Search for the cell housing the specified text and yield its [X, Y] center coordinate. 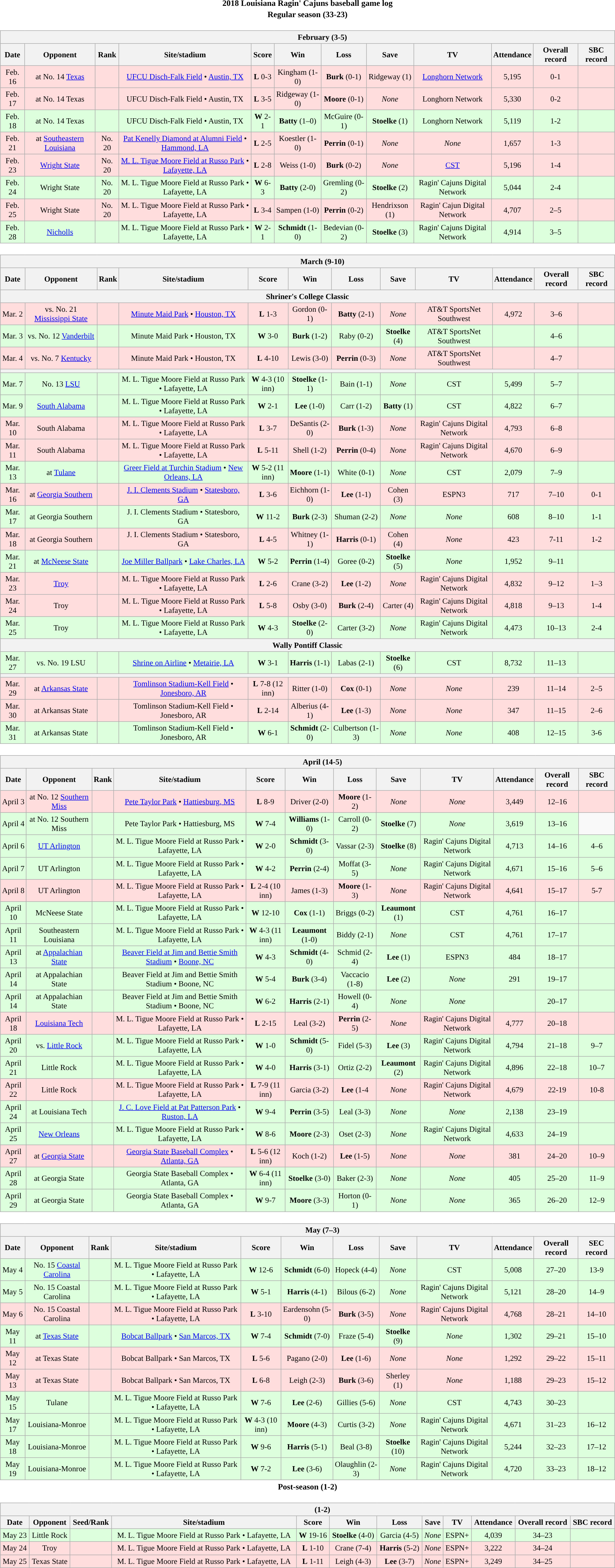
7–9 [556, 473]
Perrin (0-4) [356, 451]
Ritter (1-0) [310, 689]
Moore (1-2) [355, 802]
4,720 [513, 1469]
Stoelke (7) [398, 824]
5,196 [512, 165]
Gordon (0-1) [310, 313]
14–9 [596, 1292]
291 [514, 979]
April 6 [13, 846]
W 3-0 [268, 336]
25–20 [557, 1178]
DeSantis (2-0) [310, 428]
Stoelke (9) [398, 1336]
11–14 [556, 689]
May (7–3) [307, 1230]
Williams (1-0) [310, 824]
Batty (2-1) [356, 313]
W 12-6 [261, 1270]
Briggs (0-2) [355, 912]
Alberius (4-1) [310, 711]
May 18 [13, 1447]
Feb. 23 [12, 165]
L 3-7 [268, 428]
4,039 [494, 1535]
Gillies (5-6) [356, 1403]
10–7 [596, 1067]
12–9 [596, 1200]
1–3 [596, 583]
Cox (1-1) [310, 912]
9–7 [596, 1045]
4,914 [512, 232]
W 3-1 [268, 663]
18–12 [596, 1469]
Stoelke (10) [398, 1447]
Bedevian (0-2) [344, 232]
Shriner's College Classic [307, 296]
Horton (0-1) [355, 1200]
Gremling (0-2) [344, 187]
1-3 [556, 143]
19–17 [557, 979]
L 1-10 [313, 1548]
Shell (1-2) [310, 451]
10-8 [596, 1090]
18–17 [557, 957]
29–21 [556, 1336]
W 4-3 (11 inn) [265, 935]
29–22 [556, 1358]
May 24 [15, 1548]
Ridgeway (1-0) [298, 99]
Joe Miller Ballpark • Lake Charles, LA [183, 561]
24–19 [557, 1134]
28–21 [556, 1314]
Harris (3-1) [310, 1067]
Feb. 21 [12, 143]
4–7 [556, 358]
Mar. 31 [13, 733]
Cox (0-1) [356, 689]
Vaccacio (1-8) [355, 979]
vs. No. 12 Vanderbilt [61, 336]
Mar. 3 [13, 336]
Seed/Rank [91, 1522]
L 2-6 [268, 583]
White (0-1) [356, 473]
2,079 [513, 473]
34–25 [543, 1561]
Mar. 16 [13, 495]
Fraze (5-4) [356, 1336]
14–10 [596, 1314]
April 7 [13, 868]
April 25 [13, 1134]
Carroll (0-2) [355, 824]
W 9-6 [261, 1447]
3,222 [494, 1548]
16–17 [557, 912]
Perrin (2-5) [355, 1023]
Mar. 4 [13, 358]
4,818 [513, 606]
12–15 [556, 733]
4,473 [513, 628]
Stoelke (5) [398, 561]
4,972 [513, 313]
April 20 [13, 1045]
L 1-3 [268, 313]
Stoelke (3) [390, 232]
9–11 [556, 561]
at Tulane [61, 473]
Schmidt (3-0) [310, 846]
15–11 [596, 1358]
L 3-6 [268, 495]
381 [514, 1156]
2,138 [514, 1112]
Carr (1-2) [356, 406]
Lewis (3-0) [310, 358]
L 4-10 [268, 358]
3,249 [494, 1561]
May 17 [13, 1425]
Schmidt (2-0) [310, 733]
W 4-0 [265, 1067]
Lee (1-1) [356, 495]
717 [513, 495]
April 24 [13, 1112]
April 11 [13, 935]
5–6 [596, 868]
4,633 [514, 1134]
Perrin (3-5) [310, 1112]
Batty (1–0) [298, 121]
4,713 [514, 846]
27–20 [556, 1270]
W 6-4 (11 inn) [265, 1178]
May 6 [13, 1314]
Sampen (1-0) [298, 210]
Stoelke (6) [398, 663]
L 2-4 (10 inn) [265, 890]
5,195 [512, 77]
(1-2) [307, 1510]
Moore (2-3) [310, 1134]
22-19 [557, 1090]
Burk (2-4) [356, 606]
L 8-9 [265, 802]
May 19 [13, 1469]
McGuire (0-1) [344, 121]
Batty (2-0) [298, 187]
17–12 [596, 1447]
Stoelke (2) [390, 187]
21–18 [557, 1045]
Lee (1-5) [355, 1156]
L 5-6 (12 inn) [265, 1156]
Burk (3-4) [310, 979]
W 6-2 [265, 1001]
Nicholls [60, 232]
4,777 [514, 1023]
Louisiana Tech [59, 1023]
W 5-1 [261, 1292]
3–6 [556, 313]
Mar. 29 [13, 689]
W 7-2 [261, 1469]
April 22 [13, 1090]
Leal (3-2) [310, 1023]
1,657 [512, 143]
L 3-5 [263, 99]
1,188 [513, 1380]
Leaumont (1-0) [310, 935]
1,292 [513, 1358]
Kingham (1-0) [298, 77]
Moore (0-1) [344, 99]
347 [513, 711]
Biddy (2-1) [355, 935]
405 [514, 1178]
Moffat (3-5) [355, 868]
No. 13 LSU [61, 384]
15–10 [596, 1336]
L 4-5 [268, 539]
Olaughlin (2-3) [356, 1469]
Schmidt (4-0) [310, 957]
April 18 [13, 1023]
Shuman (2-2) [356, 516]
Raby (0-2) [356, 336]
10–13 [556, 628]
Mar. 21 [13, 561]
vs. No. 7 Kentucky [61, 358]
Lee (3) [398, 1045]
Carter (3-2) [356, 628]
April (14-5) [307, 762]
L 3-10 [261, 1314]
5,330 [512, 99]
Lee (1) [398, 957]
New Orleans [59, 1134]
7–10 [556, 495]
L 1-11 [313, 1561]
239 [513, 689]
April 29 [13, 1200]
Vassar (2-3) [355, 846]
May 4 [13, 1270]
4,670 [513, 451]
Shrine on Airline • Metairie, LA [183, 663]
Koch (1-2) [310, 1156]
28–20 [556, 1292]
Leigh (2-3) [307, 1380]
McNeese State [59, 912]
May 12 [13, 1358]
5,119 [512, 121]
Leaumont (2) [398, 1067]
10–9 [596, 1156]
L 7-9 (11 inn) [265, 1090]
1,952 [513, 561]
16–12 [596, 1425]
Goree (0-2) [356, 561]
Cohen (3) [398, 495]
33–23 [556, 1469]
vs. Little Rock [59, 1045]
Tulane [57, 1403]
Lee (1-2) [356, 583]
5,121 [513, 1292]
W 19-16 [313, 1535]
Moore (1-1) [310, 473]
Mar. 30 [13, 711]
2–6 [596, 711]
8,732 [513, 663]
Ragin' Cajun Digital Network [452, 210]
5,044 [512, 187]
Stoelke (1) [390, 121]
Hendrixson (1) [390, 210]
J. C. Love Field at Pat Patterson Park • Ruston, LA [180, 1112]
vs. No. 19 LSU [61, 663]
Whitney (1-1) [310, 539]
Howell (0-4) [355, 1001]
Ortiz (2-2) [355, 1067]
Lee (1-4 [355, 1090]
W 11-2 [268, 516]
Oset (2-3) [355, 1134]
Pat Kenelly Diamond at Alumni Field • Hammond, LA [185, 143]
Greer Field at Turchin Stadium • New Orleans, LA [183, 473]
Mar. 2 [13, 313]
Weiss (1-0) [298, 165]
17–17 [557, 935]
5,244 [513, 1447]
31–23 [556, 1425]
L 0-3 [263, 77]
608 [513, 516]
0-2 [556, 99]
Mar. 23 [13, 583]
Osby (3-0) [310, 606]
Mar. 10 [13, 428]
Mar. 18 [13, 539]
34–24 [543, 1548]
Garcia (4-5) [399, 1535]
James (1-3) [310, 890]
Koestler (1-0) [298, 143]
Baker (2-3) [355, 1178]
Stoelke (1-1) [310, 384]
5–7 [556, 384]
Perrin (0-3) [356, 358]
Feb. 17 [12, 99]
Burk (3-6) [356, 1380]
Moore (3-3) [310, 1200]
4,641 [514, 890]
Harris (1-1) [310, 663]
Harris (5-1) [307, 1447]
Lee (1-6) [356, 1358]
Lee (1-0) [310, 406]
W 7-6 [261, 1403]
29–23 [556, 1380]
Sherley (1) [398, 1380]
9–12 [556, 583]
Burk (2-3) [310, 516]
W 9-7 [265, 1200]
8–10 [556, 516]
Mar. 9 [13, 406]
Feb. 25 [12, 210]
Burk (0-2) [344, 165]
484 [514, 957]
4,822 [513, 406]
15–17 [557, 890]
April 21 [13, 1067]
April 8 [13, 890]
Leigh (4-3) [353, 1561]
Burk (3-5) [356, 1314]
Mar. 11 [13, 451]
W 6-1 [268, 733]
Mar. 17 [13, 516]
Perrin (1-4) [310, 561]
4,707 [512, 210]
20–17 [557, 1001]
4,832 [513, 583]
March (9-10) [307, 261]
Feb. 24 [12, 187]
SEC record [596, 1248]
1-1 [596, 516]
vs. No. 21 Mississippi State [61, 313]
April 27 [13, 1156]
Garcia (3-2) [310, 1090]
April 13 [13, 957]
365 [514, 1200]
Culbertson (1-3) [356, 733]
Stoelke (2-0) [310, 628]
May 15 [13, 1403]
Perrin (2-4) [310, 868]
L 5-8 [268, 606]
3–5 [556, 232]
April 28 [13, 1178]
Labas (2-1) [356, 663]
W 1-0 [265, 1045]
L 2-5 [263, 143]
13–16 [557, 824]
Batty (1) [398, 406]
May 23 [15, 1535]
3,449 [514, 802]
L 5-6 [261, 1358]
Schmidt (1-0) [298, 232]
April 3 [13, 802]
Mar. 7 [13, 384]
Burk (1-3) [356, 428]
11–15 [556, 711]
30–23 [556, 1403]
34–23 [543, 1535]
22–18 [557, 1067]
Texas State [50, 1561]
at McNeese State [61, 561]
15–16 [557, 868]
May 5 [13, 1292]
14–16 [557, 846]
May 13 [13, 1380]
Leaumont (1) [398, 912]
Mar. 27 [13, 663]
20–18 [557, 1023]
Feb. 18 [12, 121]
W 5-2 [268, 561]
Harris (5-2) [399, 1548]
Bilous (6-2) [356, 1292]
6–8 [556, 428]
Schmidt (6-0) [307, 1270]
Stoelke (4-0) [353, 1535]
Crane (3-2) [310, 583]
W 8-6 [265, 1134]
Harris (0-1) [356, 539]
L 5-11 [268, 451]
Stoelke (3-0) [310, 1178]
Lee (1-3) [356, 711]
5,499 [513, 384]
423 [513, 539]
Beal (3-8) [356, 1447]
408 [513, 733]
32–23 [556, 1447]
Wally Pontiff Classic [307, 645]
April 4 [13, 824]
9–13 [556, 606]
L 2-14 [268, 711]
4,679 [514, 1090]
6–7 [556, 406]
12–16 [557, 802]
5-7 [596, 890]
Lee (2) [398, 979]
Crane (7-4) [353, 1548]
Harris (2-1) [310, 1001]
Carter (4) [398, 606]
May 11 [13, 1336]
Mar. 25 [13, 628]
Perrin (0-2) [344, 210]
W 5-2 (11 inn) [268, 473]
23–19 [557, 1112]
11–13 [556, 663]
Cohen (4) [398, 539]
L 2-15 [265, 1023]
Pagano (2-0) [307, 1358]
W 2-0 [265, 846]
1,302 [513, 1336]
Lee (3-6) [307, 1469]
3-6 [596, 733]
Lee (3-7) [399, 1561]
Hopeck (4-4) [356, 1270]
W 6-3 [263, 187]
3,619 [514, 824]
L 7-8 (12 inn) [268, 689]
Lee (2-6) [307, 1403]
Stoelke (4) [398, 336]
L 3-4 [263, 210]
15–12 [596, 1380]
May 25 [15, 1561]
Moore (4-3) [307, 1425]
L 2-8 [263, 165]
at Southeastern Louisiana [60, 143]
Perrin (0-1) [344, 143]
W 9-4 [265, 1112]
4,794 [514, 1045]
W 5-4 [265, 979]
Southeastern Louisiana [59, 935]
Schmidt (5-0) [310, 1045]
Feb. 28 [12, 232]
Eardensohn (5-0) [307, 1314]
26–20 [557, 1200]
Driver (2-0) [310, 802]
Burk (0-1) [344, 77]
24–20 [557, 1156]
Schmid (2-4) [355, 957]
13-9 [596, 1270]
Stoelke (8) [398, 846]
at Louisiana Tech [59, 1112]
6–9 [556, 451]
Mar. 24 [13, 606]
Bain (1-1) [356, 384]
11–9 [596, 1178]
W 12-10 [265, 912]
4,896 [514, 1067]
Ridgeway (1) [390, 77]
W 4-2 [265, 868]
Eichhorn (1-0) [310, 495]
L 6-8 [261, 1380]
4,743 [513, 1403]
April 10 [13, 912]
Schmidt (7-0) [307, 1336]
Mar. 13 [13, 473]
February (3-5) [307, 37]
7-11 [556, 539]
Harris (4-1) [307, 1292]
Leal (3-3) [355, 1112]
4,793 [513, 428]
Curtis (3-2) [356, 1425]
4,768 [513, 1314]
Feb. 16 [12, 77]
Moore (1-3) [355, 890]
5,008 [513, 1270]
Burk (1-2) [310, 336]
Fidel (5-3) [355, 1045]
